Capture the cell that displays the provided text and extract its [x, y] central coordinate. 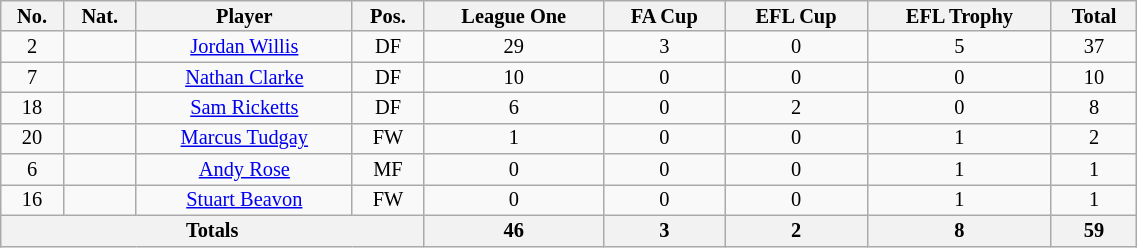
Andy Rose [244, 170]
46 [514, 230]
Jordan Willis [244, 46]
18 [32, 108]
EFL Trophy [959, 16]
No. [32, 16]
37 [1094, 46]
Player [244, 16]
16 [32, 200]
League One [514, 16]
20 [32, 138]
Stuart Beavon [244, 200]
EFL Cup [796, 16]
5 [959, 46]
Totals [212, 230]
59 [1094, 230]
7 [32, 78]
Total [1094, 16]
Nat. [100, 16]
Sam Ricketts [244, 108]
FA Cup [664, 16]
Nathan Clarke [244, 78]
MF [388, 170]
Pos. [388, 16]
Marcus Tudgay [244, 138]
29 [514, 46]
